For the text-containing cell, return its midpoint in (x, y) coordinate format. 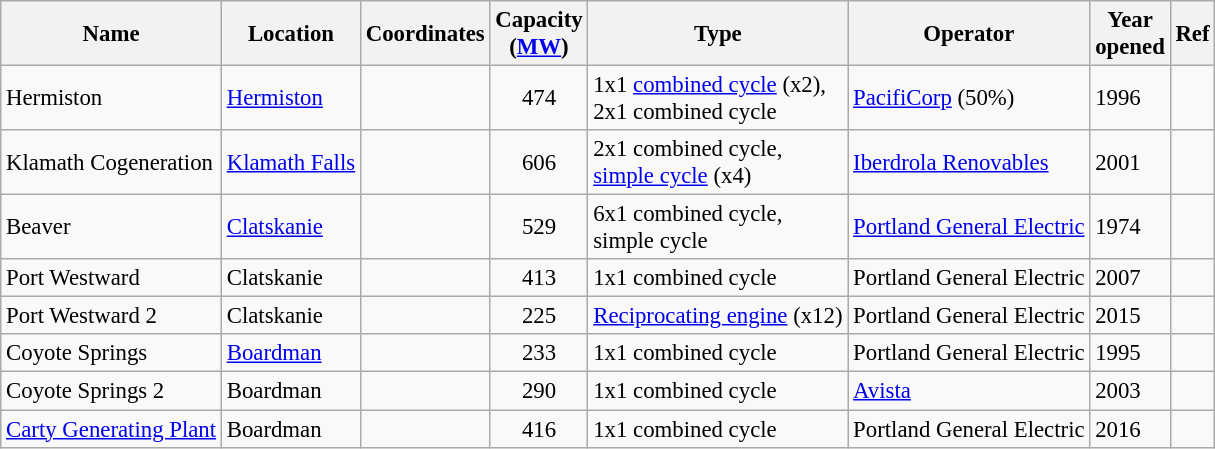
6x1 combined cycle,simple cycle (718, 228)
233 (539, 353)
Port Westward 2 (112, 316)
Coordinates (425, 34)
Iberdrola Renovables (969, 162)
Klamath Falls (290, 162)
Ref (1192, 34)
2003 (1130, 391)
Coyote Springs (112, 353)
2007 (1130, 278)
2x1 combined cycle,simple cycle (x4) (718, 162)
Operator (969, 34)
Reciprocating engine (x12) (718, 316)
2001 (1130, 162)
225 (539, 316)
Port Westward (112, 278)
606 (539, 162)
Coyote Springs 2 (112, 391)
1x1 combined cycle (x2),2x1 combined cycle (718, 98)
Location (290, 34)
Yearopened (1130, 34)
Name (112, 34)
416 (539, 429)
413 (539, 278)
Type (718, 34)
2015 (1130, 316)
1995 (1130, 353)
529 (539, 228)
Klamath Cogeneration (112, 162)
Beaver (112, 228)
Carty Generating Plant (112, 429)
1996 (1130, 98)
290 (539, 391)
Capacity(MW) (539, 34)
Avista (969, 391)
PacifiCorp (50%) (969, 98)
2016 (1130, 429)
474 (539, 98)
1974 (1130, 228)
